Scan for the cell matching the given text and deliver its (X, Y) coordinate at center. 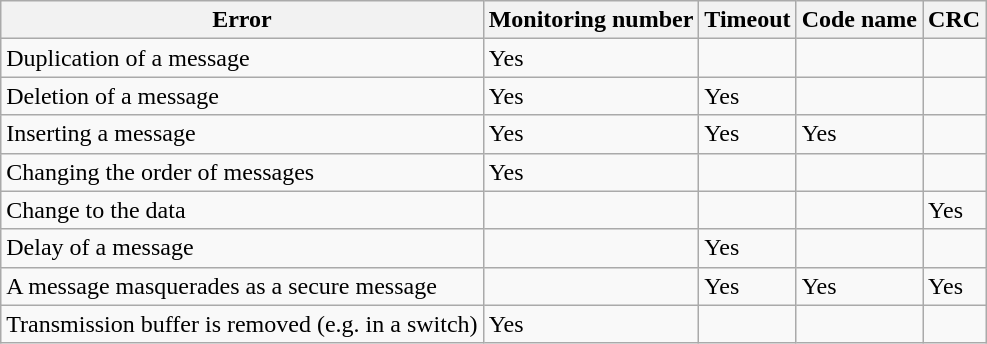
Changing the order of messages (242, 172)
Change to the data (242, 210)
CRC (954, 20)
Delay of a message (242, 248)
Transmission buffer is removed (e.g. in a switch) (242, 324)
Code name (859, 20)
Timeout (748, 20)
Deletion of a message (242, 96)
Inserting a message (242, 134)
Error (242, 20)
Duplication of a message (242, 58)
A message masquerades as a secure message (242, 286)
Monitoring number (591, 20)
